Return the (x, y) coordinate for the center point of the cell that contains the specified text.  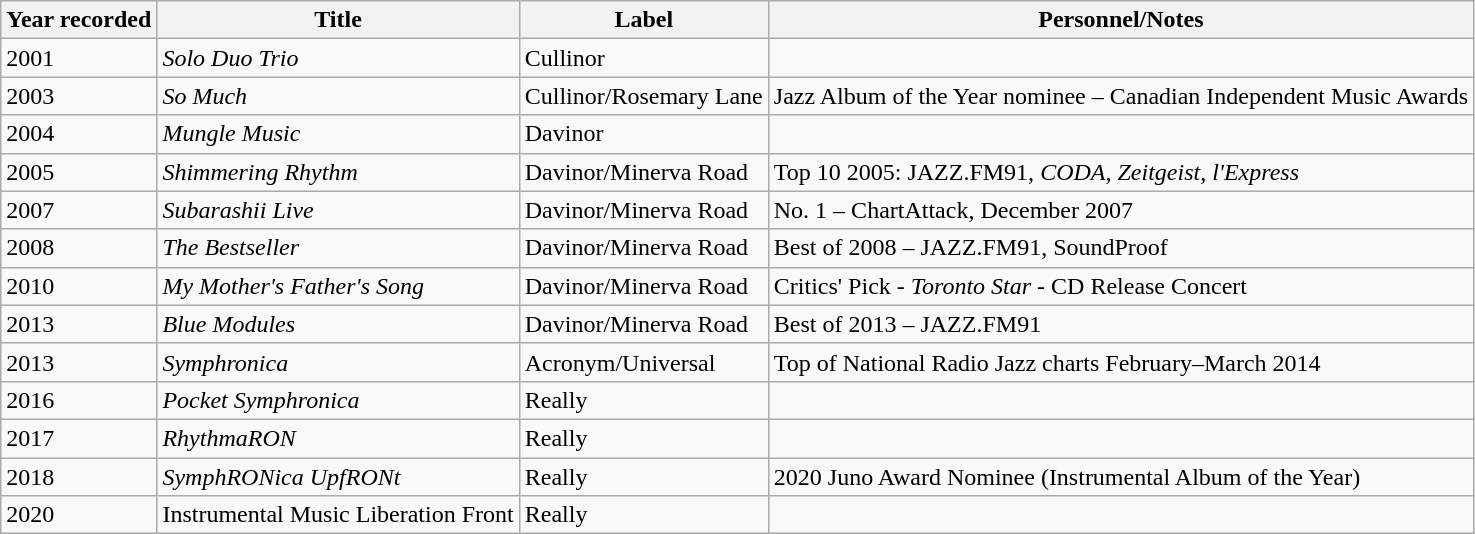
2017 (79, 438)
2020 (79, 515)
2007 (79, 210)
2010 (79, 286)
Instrumental Music Liberation Front (338, 515)
The Bestseller (338, 248)
Blue Modules (338, 324)
Shimmering Rhythm (338, 172)
Mungle Music (338, 134)
2005 (79, 172)
Solo Duo Trio (338, 58)
2016 (79, 400)
Label (644, 20)
Title (338, 20)
Year recorded (79, 20)
Top 10 2005: JAZZ.FM91, CODA, Zeitgeist, l'Express (1120, 172)
My Mother's Father's Song (338, 286)
Pocket Symphronica (338, 400)
Best of 2008 – JAZZ.FM91, SoundProof (1120, 248)
Symphronica (338, 362)
2004 (79, 134)
Personnel/Notes (1120, 20)
2020 Juno Award Nominee (Instrumental Album of the Year) (1120, 477)
Critics' Pick - Toronto Star - CD Release Concert (1120, 286)
Subarashii Live (338, 210)
Top of National Radio Jazz charts February–March 2014 (1120, 362)
2008 (79, 248)
So Much (338, 96)
Cullinor/Rosemary Lane (644, 96)
2003 (79, 96)
No. 1 – ChartAttack, December 2007 (1120, 210)
2001 (79, 58)
2018 (79, 477)
Jazz Album of the Year nominee – Canadian Independent Music Awards (1120, 96)
Davinor (644, 134)
Acronym/Universal (644, 362)
SymphRONica UpfRONt (338, 477)
Cullinor (644, 58)
Best of 2013 – JAZZ.FM91 (1120, 324)
RhythmaRON (338, 438)
